For the text-containing cell, return its midpoint in (X, Y) coordinate format. 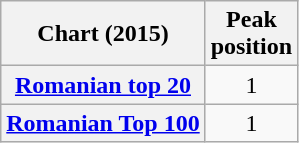
Romanian Top 100 (103, 123)
Romanian top 20 (103, 85)
Chart (2015) (103, 34)
Peakposition (251, 34)
